Return the [X, Y] coordinate for the center point of the cell that contains the specified text.  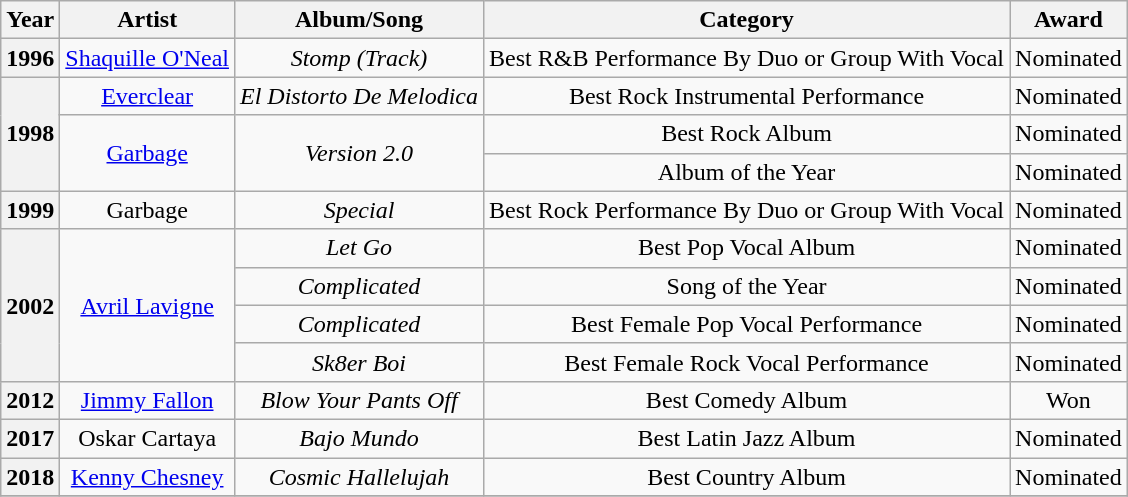
2017 [30, 438]
Best Rock Album [747, 134]
Best Comedy Album [747, 400]
1996 [30, 58]
Best Female Pop Vocal Performance [747, 324]
Artist [148, 20]
El Distorto De Melodica [358, 96]
Special [358, 210]
Stomp (Track) [358, 58]
Shaquille O'Neal [148, 58]
Best R&B Performance By Duo or Group With Vocal [747, 58]
Avril Lavigne [148, 305]
Album of the Year [747, 172]
Jimmy Fallon [148, 400]
2002 [30, 305]
Cosmic Hallelujah [358, 477]
1998 [30, 134]
Best Rock Instrumental Performance [747, 96]
Best Latin Jazz Album [747, 438]
Blow Your Pants Off [358, 400]
Everclear [148, 96]
Best Rock Performance By Duo or Group With Vocal [747, 210]
Best Female Rock Vocal Performance [747, 362]
Best Pop Vocal Album [747, 248]
2012 [30, 400]
1999 [30, 210]
Oskar Cartaya [148, 438]
Kenny Chesney [148, 477]
Category [747, 20]
Bajo Mundo [358, 438]
Award [1069, 20]
Version 2.0 [358, 153]
Year [30, 20]
Album/Song [358, 20]
Best Country Album [747, 477]
Won [1069, 400]
Song of the Year [747, 286]
Sk8er Boi [358, 362]
Let Go [358, 248]
2018 [30, 477]
